Identify which cell holds the provided text, then report its (x, y) central coordinate. 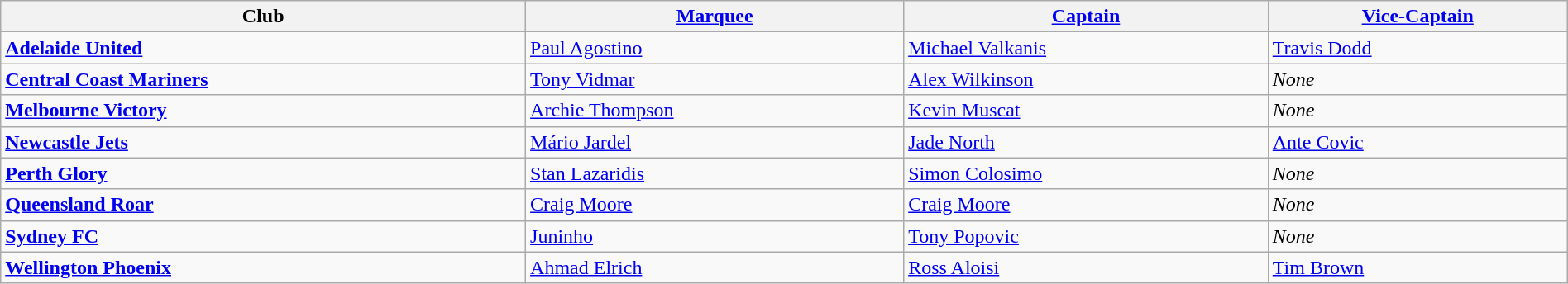
Michael Valkanis (1087, 48)
Simon Colosimo (1087, 173)
Newcastle Jets (263, 142)
Paul Agostino (715, 48)
Jade North (1087, 142)
Kevin Muscat (1087, 111)
Alex Wilkinson (1087, 79)
Melbourne Victory (263, 111)
Captain (1087, 17)
Tony Popovic (1087, 236)
Club (263, 17)
Mário Jardel (715, 142)
Archie Thompson (715, 111)
Travis Dodd (1417, 48)
Stan Lazaridis (715, 173)
Wellington Phoenix (263, 267)
Perth Glory (263, 173)
Tony Vidmar (715, 79)
Juninho (715, 236)
Sydney FC (263, 236)
Adelaide United (263, 48)
Ahmad Elrich (715, 267)
Ante Covic (1417, 142)
Ross Aloisi (1087, 267)
Vice-Captain (1417, 17)
Central Coast Mariners (263, 79)
Tim Brown (1417, 267)
Marquee (715, 17)
Queensland Roar (263, 205)
